Pinpoint the cell where the given text exists, returning its [X, Y] midpoint coordinate. 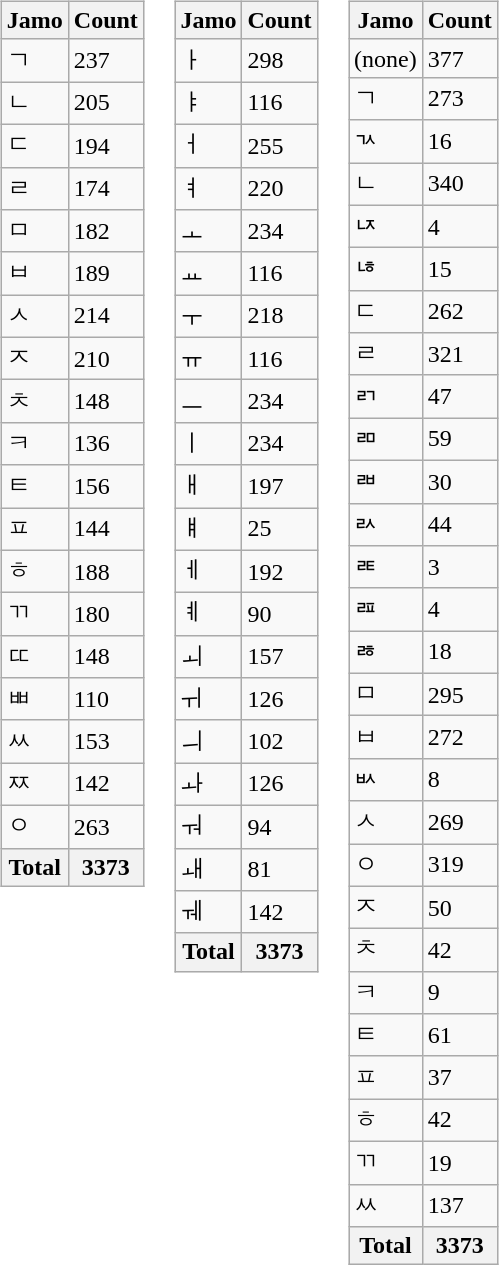
144 [106, 530]
ㅑ [208, 104]
30 [460, 482]
9 [460, 992]
272 [460, 738]
263 [106, 826]
15 [460, 270]
ㄵ [386, 226]
81 [280, 870]
44 [460, 524]
321 [460, 354]
94 [280, 826]
ㅞ [208, 912]
47 [460, 396]
ㅘ [208, 784]
218 [280, 316]
298 [280, 60]
8 [460, 780]
ㅟ [208, 700]
50 [460, 908]
157 [280, 656]
214 [106, 316]
255 [280, 146]
ㅒ [208, 530]
ㅖ [208, 614]
210 [106, 358]
ㅄ [386, 780]
ㄽ [386, 524]
ㅢ [208, 742]
377 [460, 58]
ㄳ [386, 142]
174 [106, 188]
ㄿ [386, 610]
90 [280, 614]
ㅐ [208, 486]
340 [460, 184]
61 [460, 1036]
ㅀ [386, 652]
182 [106, 232]
180 [106, 614]
ㄺ [386, 396]
194 [106, 146]
ㅕ [208, 188]
ㄶ [386, 270]
3 [460, 568]
16 [460, 142]
153 [106, 742]
319 [460, 866]
188 [106, 572]
189 [106, 274]
156 [106, 486]
ㅉ [34, 784]
ㅜ [208, 316]
37 [460, 1078]
295 [460, 694]
ㅚ [208, 656]
ㅔ [208, 572]
192 [280, 572]
237 [106, 60]
269 [460, 822]
ㅣ [208, 444]
ㄾ [386, 568]
ㄻ [386, 440]
197 [280, 486]
102 [280, 742]
ㅏ [208, 60]
19 [460, 1162]
ㄸ [34, 656]
18 [460, 652]
ㅙ [208, 870]
136 [106, 444]
273 [460, 98]
25 [280, 530]
220 [280, 188]
ㅃ [34, 700]
ㅝ [208, 826]
137 [460, 1206]
ㄼ [386, 482]
ㅛ [208, 274]
205 [106, 104]
ㅡ [208, 402]
59 [460, 440]
(none) [386, 58]
110 [106, 700]
ㅓ [208, 146]
ㅠ [208, 358]
262 [460, 312]
ㅗ [208, 232]
